Identify which cell holds the provided text, then report its [x, y] central coordinate. 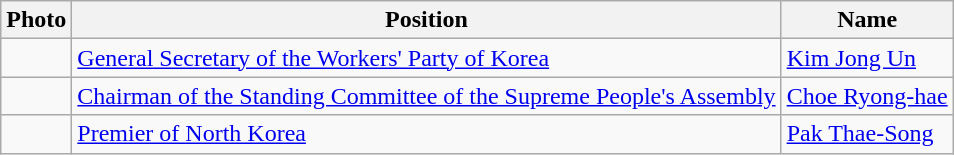
Premier of North Korea [426, 134]
Pak Thae-Song [867, 134]
Kim Jong Un [867, 58]
General Secretary of the Workers' Party of Korea [426, 58]
Position [426, 20]
Choe Ryong-hae [867, 96]
Chairman of the Standing Committee of the Supreme People's Assembly [426, 96]
Name [867, 20]
Photo [36, 20]
